Scan for the cell matching the given text and deliver its (X, Y) coordinate at center. 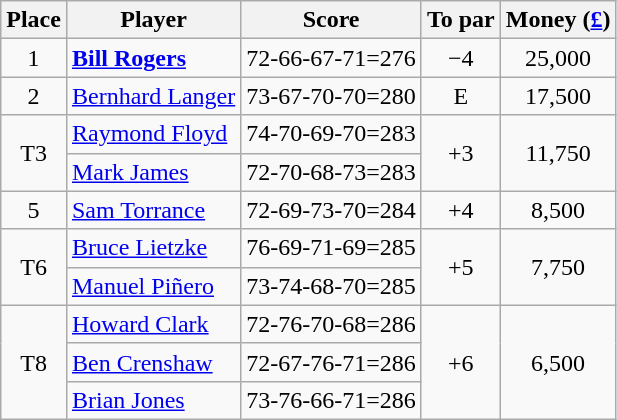
T3 (34, 153)
5 (34, 210)
73-74-68-70=285 (332, 286)
2 (34, 96)
Score (332, 20)
Sam Torrance (153, 210)
76-69-71-69=285 (332, 248)
T6 (34, 267)
74-70-69-70=283 (332, 134)
Howard Clark (153, 324)
Bernhard Langer (153, 96)
To par (460, 20)
7,750 (558, 267)
73-76-66-71=286 (332, 400)
72-70-68-73=283 (332, 172)
72-69-73-70=284 (332, 210)
Ben Crenshaw (153, 362)
Money (£) (558, 20)
Mark James (153, 172)
Brian Jones (153, 400)
25,000 (558, 58)
6,500 (558, 362)
E (460, 96)
11,750 (558, 153)
73-67-70-70=280 (332, 96)
+6 (460, 362)
Place (34, 20)
T8 (34, 362)
Raymond Floyd (153, 134)
72-67-76-71=286 (332, 362)
Player (153, 20)
72-76-70-68=286 (332, 324)
+3 (460, 153)
1 (34, 58)
Bruce Lietzke (153, 248)
Manuel Piñero (153, 286)
+5 (460, 267)
17,500 (558, 96)
Bill Rogers (153, 58)
72-66-67-71=276 (332, 58)
+4 (460, 210)
−4 (460, 58)
8,500 (558, 210)
